From the cell containing the given text, extract its center point as [x, y] coordinate. 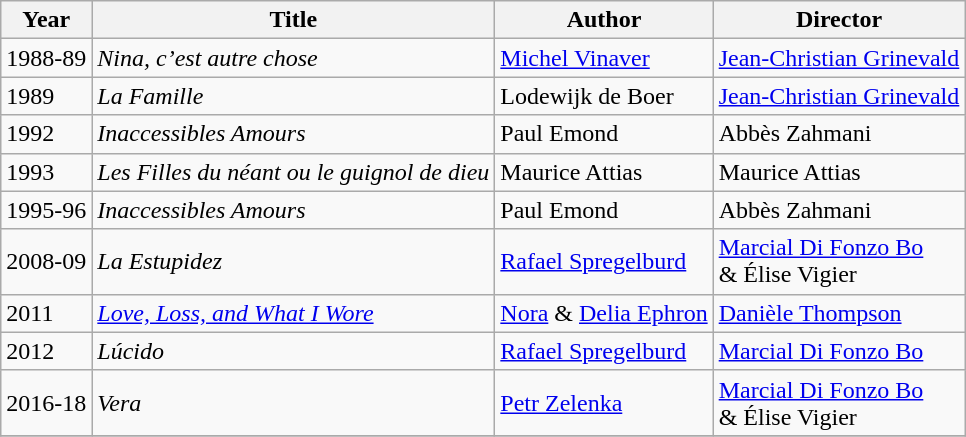
Les Filles du néant ou le guignol de dieu [294, 172]
1992 [46, 134]
Lodewijk de Boer [604, 96]
Author [604, 20]
Year [46, 20]
Petr Zelenka [604, 402]
Vera [294, 402]
1989 [46, 96]
Title [294, 20]
Director [839, 20]
2011 [46, 313]
2008-09 [46, 262]
Danièle Thompson [839, 313]
Nina, c’est autre chose [294, 58]
Michel Vinaver [604, 58]
Nora & Delia Ephron [604, 313]
1995-96 [46, 210]
Marcial Di Fonzo Bo [839, 351]
1988-89 [46, 58]
2012 [46, 351]
Love, Loss, and What I Wore [294, 313]
2016-18 [46, 402]
1993 [46, 172]
Lúcido [294, 351]
La Estupidez [294, 262]
La Famille [294, 96]
